Capture the cell that displays the provided text and extract its (x, y) central coordinate. 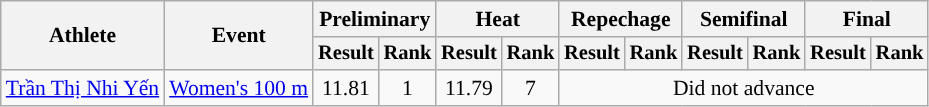
Repechage (620, 19)
Semifinal (744, 19)
Did not advance (744, 88)
Trần Thị Nhi Yến (82, 88)
Heat (498, 19)
Final (866, 19)
11.81 (346, 88)
7 (531, 88)
Event (238, 36)
11.79 (468, 88)
Women's 100 m (238, 88)
Preliminary (374, 19)
1 (408, 88)
Athlete (82, 36)
